Capture the cell that displays the provided text and extract its [x, y] central coordinate. 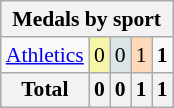
Athletics [45, 55]
Medals by sport [87, 19]
Total [45, 90]
